Determine the (x, y) coordinate at the center of the cell enclosing the given text.  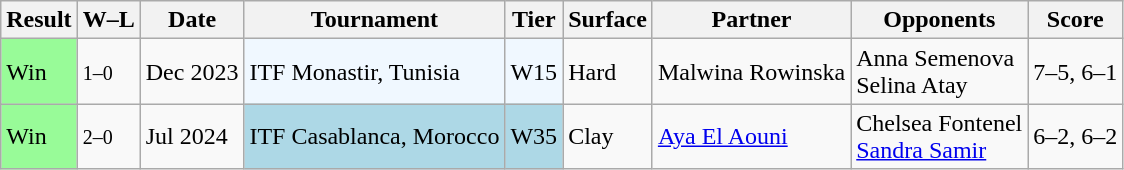
Opponents (940, 20)
Aya El Aouni (751, 136)
W35 (534, 136)
Date (192, 20)
Tier (534, 20)
Partner (751, 20)
Result (39, 20)
Surface (608, 20)
Clay (608, 136)
Hard (608, 72)
7–5, 6–1 (1076, 72)
ITF Casablanca, Morocco (374, 136)
Anna Semenova Selina Atay (940, 72)
W15 (534, 72)
Score (1076, 20)
1–0 (108, 72)
Chelsea Fontenel Sandra Samir (940, 136)
Malwina Rowinska (751, 72)
Tournament (374, 20)
2–0 (108, 136)
W–L (108, 20)
Jul 2024 (192, 136)
ITF Monastir, Tunisia (374, 72)
6–2, 6–2 (1076, 136)
Dec 2023 (192, 72)
